Search for the cell housing the specified text and yield its (X, Y) center coordinate. 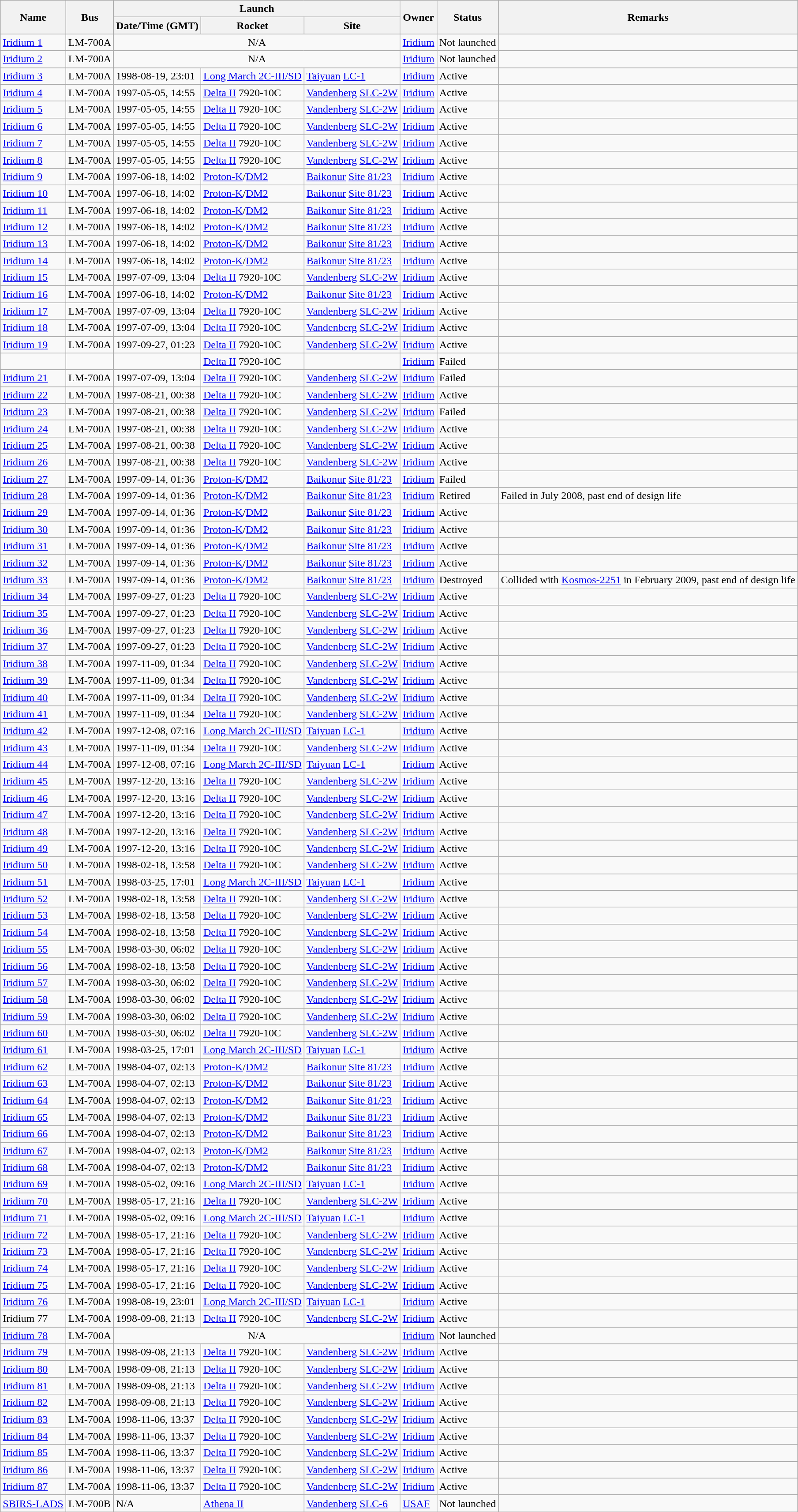
Iridium 60 (33, 1033)
Iridium 58 (33, 999)
Iridium 34 (33, 597)
Iridium 74 (33, 1268)
Iridium 66 (33, 1134)
Iridium 49 (33, 848)
Iridium 67 (33, 1151)
Iridium 43 (33, 748)
Iridium 19 (33, 345)
Iridium 63 (33, 1084)
Iridium 80 (33, 1369)
Iridium 56 (33, 966)
Iridium 6 (33, 126)
Iridium 38 (33, 664)
Iridium 65 (33, 1117)
Iridium 76 (33, 1302)
LM-700B (90, 1503)
Iridium 83 (33, 1419)
Iridium 39 (33, 680)
Iridium 42 (33, 731)
Iridium 23 (33, 412)
Iridium 72 (33, 1234)
Iridium 8 (33, 160)
Iridium 25 (33, 445)
Iridium 55 (33, 949)
Iridium 13 (33, 244)
Iridium 4 (33, 93)
Iridium 73 (33, 1251)
Athena II (252, 1503)
Iridium 12 (33, 227)
Rocket (252, 26)
Iridium 84 (33, 1436)
Iridium 47 (33, 815)
Iridium 69 (33, 1184)
Iridium 62 (33, 1067)
Iridium 68 (33, 1167)
Iridium 57 (33, 983)
Launch (257, 9)
Failed in July 2008, past end of design life (648, 496)
Iridium 29 (33, 513)
Vandenberg SLC-6 (352, 1503)
Name (33, 17)
Site (352, 26)
Iridium 44 (33, 765)
Remarks (648, 17)
Iridium 30 (33, 529)
Iridium 35 (33, 613)
Iridium 79 (33, 1352)
Iridium 48 (33, 832)
Iridium 77 (33, 1319)
Iridium 31 (33, 546)
Iridium 40 (33, 697)
Iridium 14 (33, 261)
Iridium 24 (33, 428)
Status (468, 17)
Bus (90, 17)
Iridium 70 (33, 1201)
Iridium 53 (33, 915)
Iridium 1 (33, 42)
Iridium 64 (33, 1100)
Iridium 51 (33, 882)
Iridium 11 (33, 210)
Iridium 21 (33, 378)
Iridium 26 (33, 462)
Iridium 54 (33, 932)
Iridium 45 (33, 781)
Iridium 36 (33, 630)
Iridium 5 (33, 109)
Collided with Kosmos-2251 in February 2009, past end of design life (648, 580)
Iridium 22 (33, 395)
Iridium 52 (33, 899)
Iridium 71 (33, 1218)
Iridium 82 (33, 1403)
Owner (418, 17)
Iridium 75 (33, 1285)
Destroyed (468, 580)
Iridium 85 (33, 1453)
Iridium 9 (33, 176)
Iridium 17 (33, 311)
Retired (468, 496)
Iridium 86 (33, 1470)
Iridium 41 (33, 714)
Iridium 27 (33, 479)
USAF (418, 1503)
Iridium 10 (33, 193)
Iridium 3 (33, 76)
SBIRS-LADS (33, 1503)
Iridium 50 (33, 865)
Iridium 87 (33, 1486)
Iridium 18 (33, 328)
Iridium 59 (33, 1016)
Iridium 33 (33, 580)
Iridium 37 (33, 647)
Iridium 28 (33, 496)
Iridium 16 (33, 294)
Iridium 46 (33, 798)
Iridium 32 (33, 563)
Iridium 2 (33, 59)
Iridium 15 (33, 278)
Iridium 7 (33, 143)
Date/Time (GMT) (157, 26)
Iridium 61 (33, 1050)
Iridium 81 (33, 1386)
Iridium 78 (33, 1336)
